From the cell containing the given text, extract its center point as (X, Y) coordinate. 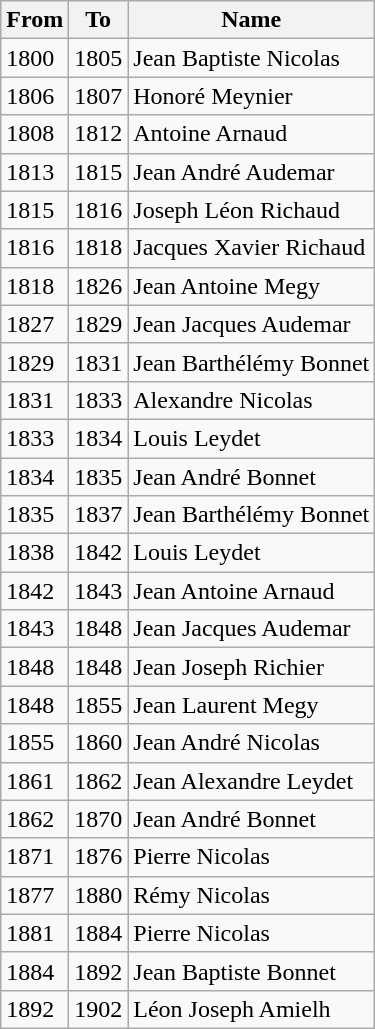
1870 (98, 819)
1876 (98, 857)
Jean André Audemar (252, 172)
Jean Alexandre Leydet (252, 781)
Jean Laurent Megy (252, 705)
1812 (98, 134)
1861 (35, 781)
Jean Joseph Richier (252, 667)
Alexandre Nicolas (252, 400)
Antoine Arnaud (252, 134)
1826 (98, 286)
Jacques Xavier Richaud (252, 248)
1806 (35, 96)
Léon Joseph Amielh (252, 1009)
Rémy Nicolas (252, 895)
1808 (35, 134)
1807 (98, 96)
To (98, 20)
Name (252, 20)
1880 (98, 895)
Joseph Léon Richaud (252, 210)
Jean Antoine Arnaud (252, 591)
1860 (98, 743)
1827 (35, 324)
Honoré Meynier (252, 96)
1881 (35, 933)
1813 (35, 172)
1805 (98, 58)
1871 (35, 857)
Jean Baptiste Nicolas (252, 58)
1838 (35, 553)
1800 (35, 58)
Jean Antoine Megy (252, 286)
From (35, 20)
1837 (98, 515)
Jean Baptiste Bonnet (252, 971)
Jean André Nicolas (252, 743)
1877 (35, 895)
1902 (98, 1009)
